Output the (X, Y) coordinate of the center of the cell containing the given text.  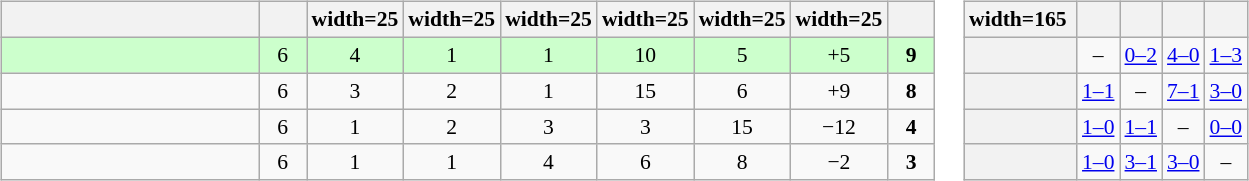
+9 (838, 91)
0–2 (1142, 55)
1–3 (1226, 55)
5 (742, 55)
−2 (838, 162)
−12 (838, 127)
3–1 (1142, 162)
4–0 (1184, 55)
+5 (838, 55)
10 (646, 55)
width=165 (1020, 20)
0–0 (1226, 127)
7–1 (1184, 91)
9 (911, 55)
